From the cell containing the given text, extract its center point as (x, y) coordinate. 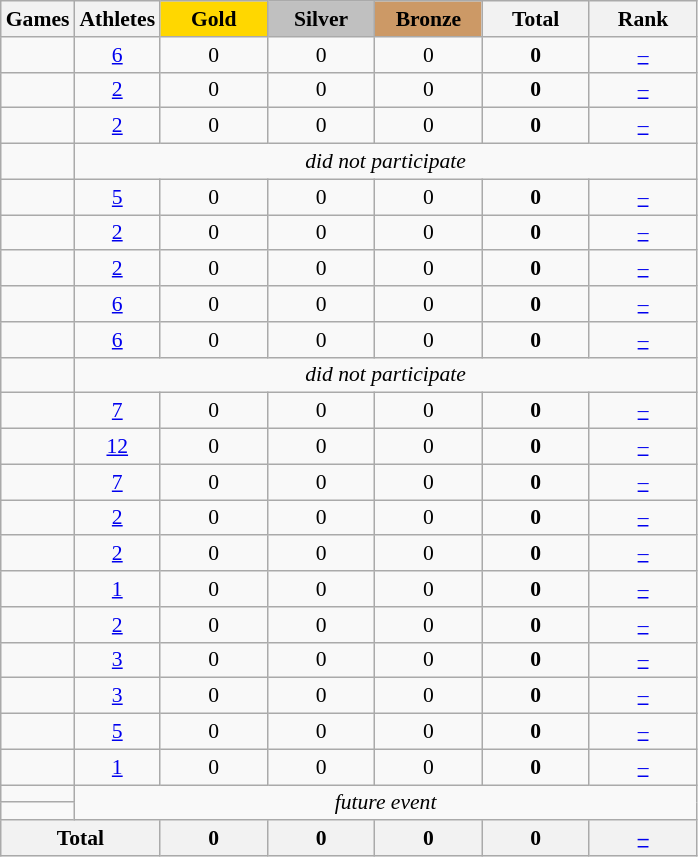
Silver (320, 19)
Games (38, 19)
Bronze (428, 19)
future event (385, 803)
Gold (214, 19)
12 (117, 447)
Rank (642, 19)
Athletes (117, 19)
